Find where the given text appears and provide that cell's center as (X, Y) coordinate. 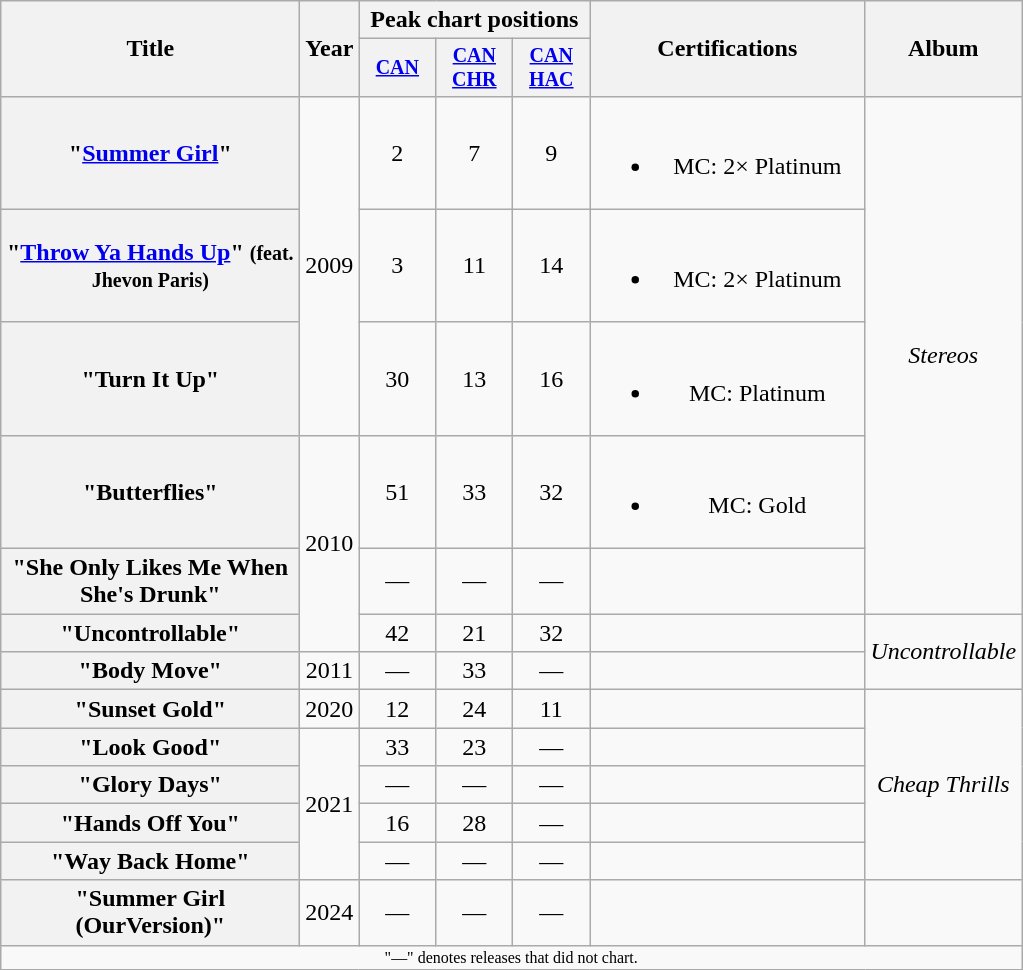
"—" denotes releases that did not chart. (512, 957)
Uncontrollable (944, 652)
"Butterflies" (150, 492)
12 (398, 709)
13 (474, 378)
24 (474, 709)
Year (330, 49)
3 (398, 266)
MC: Platinum (728, 378)
Album (944, 49)
"Uncontrollable" (150, 633)
"Way Back Home" (150, 861)
"Summer Girl" (150, 152)
30 (398, 378)
Stereos (944, 354)
2020 (330, 709)
MC: Gold (728, 492)
Cheap Thrills (944, 785)
CANHAC (552, 68)
"Throw Ya Hands Up" (feat. Jhevon Paris) (150, 266)
2 (398, 152)
2021 (330, 804)
"Look Good" (150, 747)
"Turn It Up" (150, 378)
42 (398, 633)
7 (474, 152)
2024 (330, 912)
Title (150, 49)
9 (552, 152)
51 (398, 492)
"Hands Off You" (150, 823)
14 (552, 266)
2010 (330, 543)
23 (474, 747)
"Glory Days" (150, 785)
"Body Move" (150, 671)
28 (474, 823)
CANCHR (474, 68)
Certifications (728, 49)
21 (474, 633)
2009 (330, 266)
"She Only Likes Me When She's Drunk" (150, 582)
2011 (330, 671)
CAN (398, 68)
"Summer Girl (OurVersion)" (150, 912)
Peak chart positions (474, 20)
"Sunset Gold" (150, 709)
